Extract the (X, Y) coordinate from the center of the cell holding the provided text.  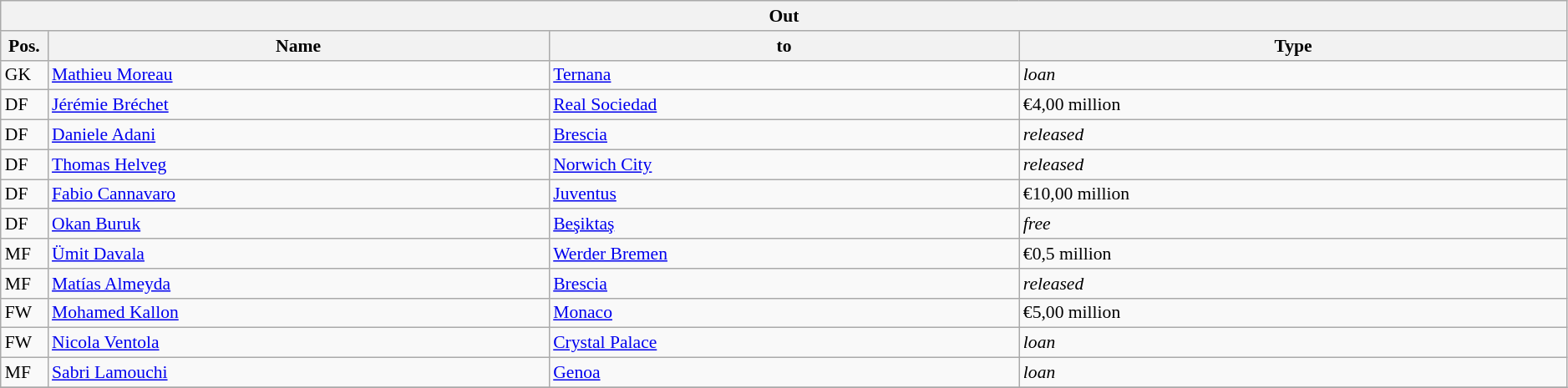
to (784, 46)
Genoa (784, 373)
€5,00 million (1293, 313)
Out (784, 16)
Crystal Palace (784, 343)
Ümit Davala (298, 254)
Nicola Ventola (298, 343)
Real Sociedad (784, 105)
Beşiktaş (784, 224)
Jérémie Bréchet (298, 105)
Werder Bremen (784, 254)
Matías Almeyda (298, 284)
€4,00 million (1293, 105)
Pos. (24, 46)
Mathieu Moreau (298, 75)
Ternana (784, 75)
Name (298, 46)
Norwich City (784, 164)
Type (1293, 46)
GK (24, 75)
Juventus (784, 194)
Okan Buruk (298, 224)
Mohamed Kallon (298, 313)
Monaco (784, 313)
€10,00 million (1293, 194)
free (1293, 224)
Daniele Adani (298, 135)
Thomas Helveg (298, 164)
Fabio Cannavaro (298, 194)
€0,5 million (1293, 254)
Sabri Lamouchi (298, 373)
